Find where the given text appears and provide that cell's center as (x, y) coordinate. 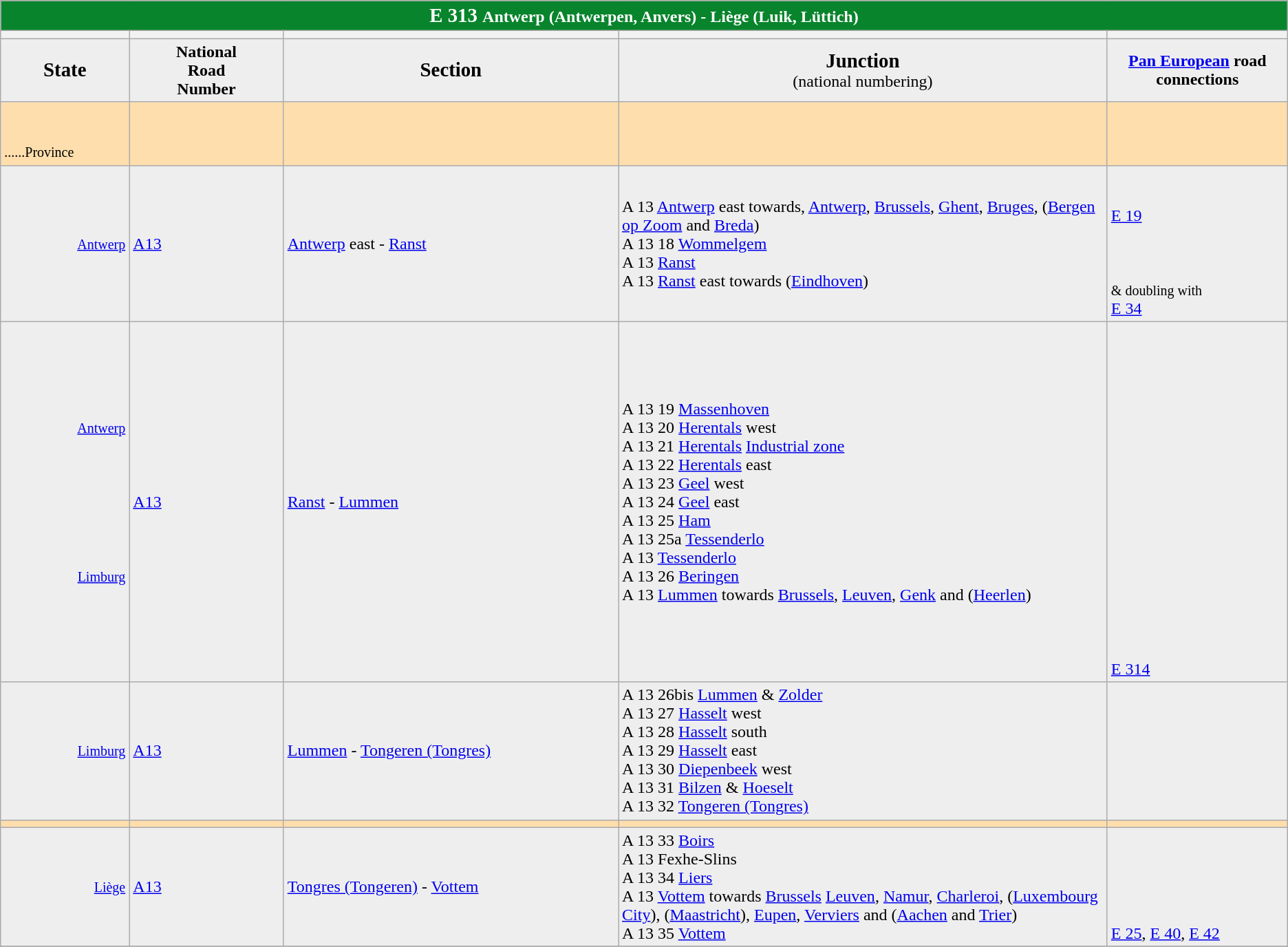
E 19 & doubling with E 34 (1197, 244)
......Province (65, 134)
Pan European road connections (1197, 70)
Section (451, 70)
Tongres (Tongeren) - Vottem (451, 886)
Junction (national numbering) (863, 70)
Liège (65, 886)
National Road Number (206, 70)
Ranst - Lummen (451, 502)
Antwerp (65, 244)
E 314 (1197, 502)
Lummen - Tongeren (Tongres) (451, 751)
Antwerp east - Ranst (451, 244)
AntwerpLimburg (65, 502)
State (65, 70)
E 25, E 40, E 42 (1197, 886)
Limburg (65, 751)
A 13 Antwerp east towards, Antwerp, Brussels, Ghent, Bruges, (Bergen op Zoom and Breda)A 13 18 WommelgemA 13 RanstA 13 Ranst east towards (Eindhoven) (863, 244)
E 313 Antwerp (Antwerpen, Anvers) - Liège (Luik, Lüttich) (644, 16)
